Capture the cell that displays the provided text and extract its (X, Y) central coordinate. 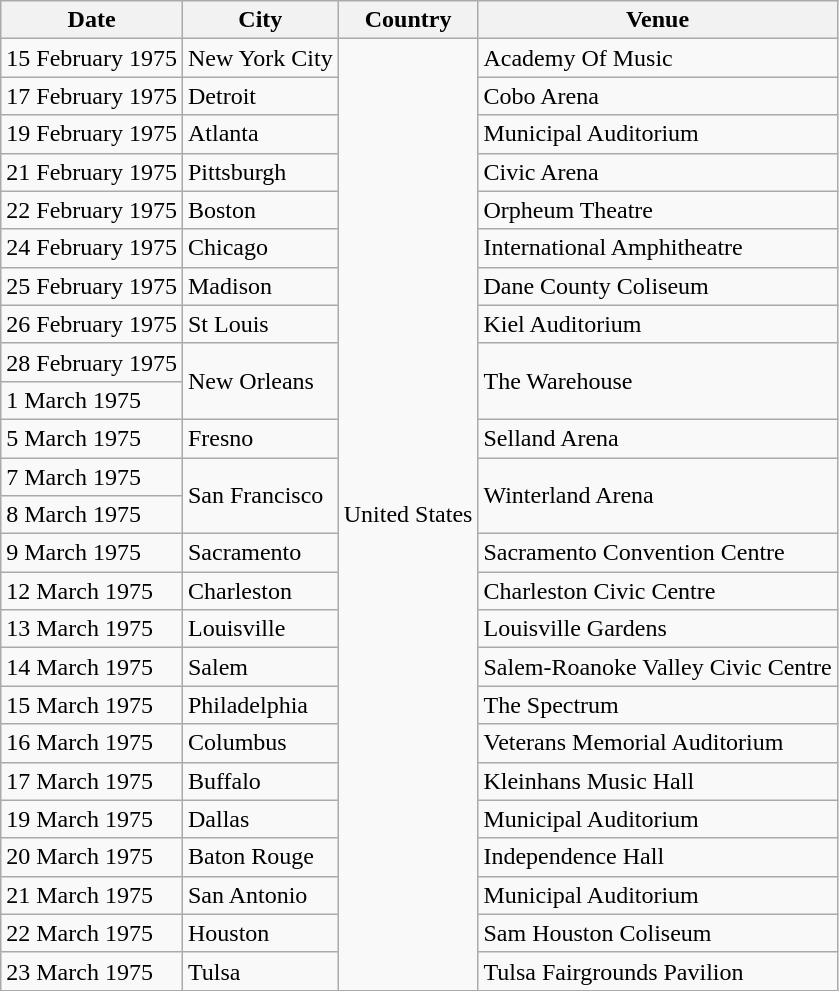
City (260, 20)
16 March 1975 (92, 743)
St Louis (260, 324)
Detroit (260, 96)
1 March 1975 (92, 400)
Venue (658, 20)
Columbus (260, 743)
19 March 1975 (92, 819)
San Antonio (260, 895)
17 March 1975 (92, 781)
Chicago (260, 248)
22 February 1975 (92, 210)
Orpheum Theatre (658, 210)
14 March 1975 (92, 667)
Academy Of Music (658, 58)
Tulsa Fairgrounds Pavilion (658, 971)
24 February 1975 (92, 248)
15 March 1975 (92, 705)
Winterland Arena (658, 496)
Baton Rouge (260, 857)
Boston (260, 210)
12 March 1975 (92, 591)
Sacramento Convention Centre (658, 553)
Sam Houston Coliseum (658, 933)
21 February 1975 (92, 172)
Philadelphia (260, 705)
Buffalo (260, 781)
Louisville (260, 629)
Salem (260, 667)
Cobo Arena (658, 96)
Dane County Coliseum (658, 286)
Charleston (260, 591)
7 March 1975 (92, 477)
25 February 1975 (92, 286)
Kiel Auditorium (658, 324)
8 March 1975 (92, 515)
20 March 1975 (92, 857)
New Orleans (260, 381)
Kleinhans Music Hall (658, 781)
Country (408, 20)
17 February 1975 (92, 96)
Independence Hall (658, 857)
Louisville Gardens (658, 629)
Charleston Civic Centre (658, 591)
5 March 1975 (92, 438)
Selland Arena (658, 438)
9 March 1975 (92, 553)
Sacramento (260, 553)
Date (92, 20)
28 February 1975 (92, 362)
Dallas (260, 819)
22 March 1975 (92, 933)
Atlanta (260, 134)
San Francisco (260, 496)
19 February 1975 (92, 134)
The Warehouse (658, 381)
Madison (260, 286)
Houston (260, 933)
21 March 1975 (92, 895)
Civic Arena (658, 172)
Salem-Roanoke Valley Civic Centre (658, 667)
The Spectrum (658, 705)
Veterans Memorial Auditorium (658, 743)
13 March 1975 (92, 629)
Pittsburgh (260, 172)
23 March 1975 (92, 971)
International Amphitheatre (658, 248)
Fresno (260, 438)
Tulsa (260, 971)
New York City (260, 58)
26 February 1975 (92, 324)
15 February 1975 (92, 58)
United States (408, 515)
